Provide the [x, y] coordinate of the cell's center where the given text is located.  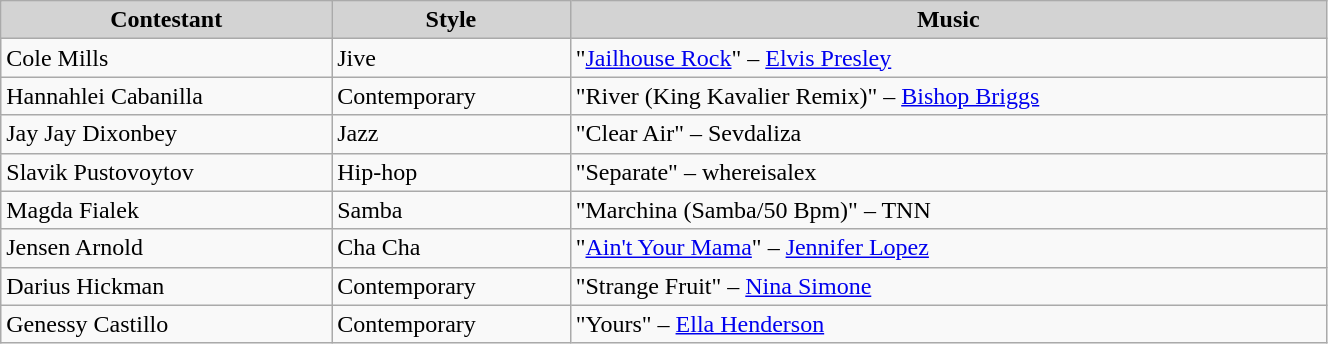
"River (King Kavalier Remix)" – Bishop Briggs [948, 96]
Hip-hop [452, 172]
"Strange Fruit" – Nina Simone [948, 286]
"Clear Air" – Sevdaliza [948, 134]
Hannahlei Cabanilla [166, 96]
"Jailhouse Rock" – Elvis Presley [948, 58]
Samba [452, 210]
Contestant [166, 20]
Jazz [452, 134]
Jive [452, 58]
Jensen Arnold [166, 248]
Cole Mills [166, 58]
Music [948, 20]
Cha Cha [452, 248]
"Separate" – whereisalex [948, 172]
Style [452, 20]
Magda Fialek [166, 210]
"Yours" – Ella Henderson [948, 324]
Genessy Castillo [166, 324]
"Ain't Your Mama" – Jennifer Lopez [948, 248]
Jay Jay Dixonbey [166, 134]
Slavik Pustovoytov [166, 172]
Darius Hickman [166, 286]
"Marchina (Samba/50 Bpm)" – TNN [948, 210]
